Extract the (x, y) coordinate from the center of the cell holding the provided text.  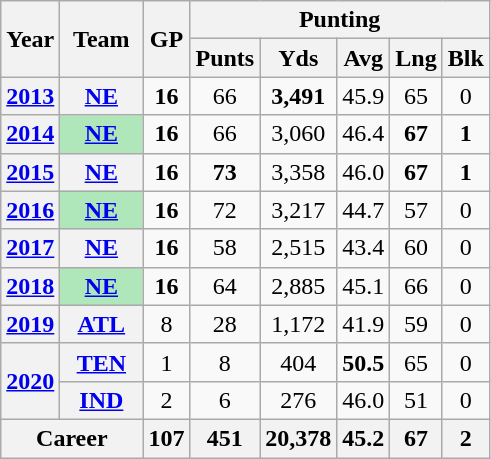
3,217 (298, 210)
50.5 (364, 362)
73 (225, 172)
2017 (30, 248)
Year (30, 39)
3,060 (298, 134)
Punting (340, 20)
IND (102, 400)
45.9 (364, 96)
451 (225, 438)
45.1 (364, 286)
107 (166, 438)
2013 (30, 96)
43.4 (364, 248)
3,491 (298, 96)
2,885 (298, 286)
46.4 (364, 134)
Career (72, 438)
51 (416, 400)
2018 (30, 286)
45.2 (364, 438)
GP (166, 39)
Yds (298, 58)
28 (225, 324)
2015 (30, 172)
57 (416, 210)
6 (225, 400)
64 (225, 286)
ATL (102, 324)
60 (416, 248)
72 (225, 210)
Blk (466, 58)
2020 (30, 381)
404 (298, 362)
44.7 (364, 210)
41.9 (364, 324)
TEN (102, 362)
59 (416, 324)
1,172 (298, 324)
2019 (30, 324)
20,378 (298, 438)
Avg (364, 58)
3,358 (298, 172)
2014 (30, 134)
Team (102, 39)
58 (225, 248)
Lng (416, 58)
Punts (225, 58)
2016 (30, 210)
2,515 (298, 248)
276 (298, 400)
